Return the (x, y) coordinate for the center point of the cell that contains the specified text.  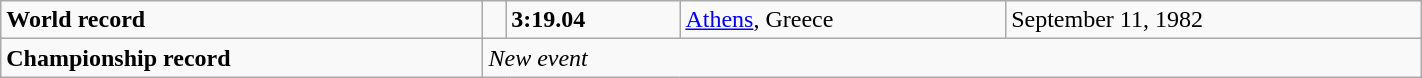
September 11, 1982 (1214, 20)
New event (952, 58)
3:19.04 (593, 20)
Athens, Greece (843, 20)
Championship record (242, 58)
World record (242, 20)
